Output the (X, Y) coordinate of the center of the cell containing the given text.  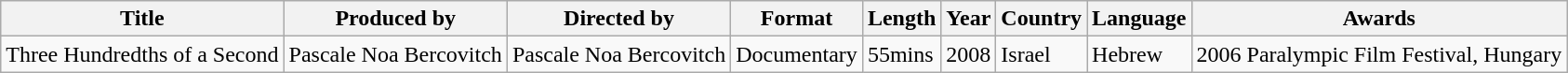
Awards (1379, 19)
Israel (1042, 54)
Produced by (395, 19)
Year (969, 19)
Directed by (618, 19)
Length (901, 19)
2006 Paralympic Film Festival, Hungary (1379, 54)
55mins (901, 54)
2008 (969, 54)
Hebrew (1139, 54)
Documentary (797, 54)
Country (1042, 19)
Title (142, 19)
Three Hundredths of a Second (142, 54)
Language (1139, 19)
Format (797, 19)
